Pinpoint the cell where the given text exists, returning its [x, y] midpoint coordinate. 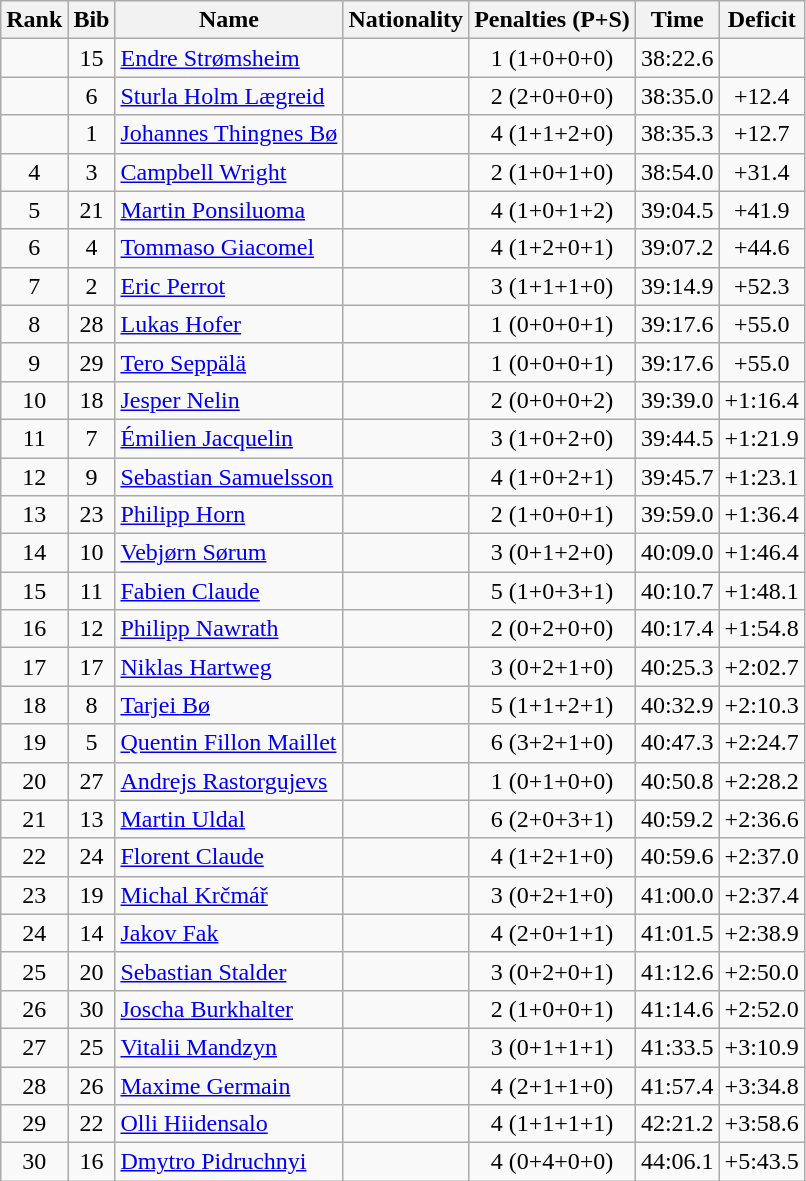
Niklas Hartweg [229, 667]
2 (0+2+0+0) [552, 629]
+3:58.6 [762, 1124]
2 (1+0+1+0) [552, 172]
+2:24.7 [762, 743]
39:04.5 [677, 210]
5 (1+1+2+1) [552, 705]
+3:10.9 [762, 1047]
4 (1+0+1+2) [552, 210]
39:39.0 [677, 400]
1 [92, 134]
41:01.5 [677, 933]
Dmytro Pidruchnyi [229, 1162]
Nationality [406, 20]
40:47.3 [677, 743]
+2:37.0 [762, 857]
5 (1+0+3+1) [552, 591]
4 (0+4+0+0) [552, 1162]
Endre Strømsheim [229, 58]
Johannes Thingnes Bø [229, 134]
Name [229, 20]
Vitalii Mandzyn [229, 1047]
2 [92, 286]
+5:43.5 [762, 1162]
3 (0+2+0+1) [552, 971]
+2:02.7 [762, 667]
3 [92, 172]
40:59.2 [677, 819]
+1:54.8 [762, 629]
3 (1+0+2+0) [552, 438]
Lukas Hofer [229, 324]
+2:50.0 [762, 971]
Michal Krčmář [229, 895]
38:54.0 [677, 172]
Fabien Claude [229, 591]
Campbell Wright [229, 172]
Rank [34, 20]
Sturla Holm Lægreid [229, 96]
+1:16.4 [762, 400]
+12.7 [762, 134]
Vebjørn Sørum [229, 553]
41:14.6 [677, 1009]
+2:10.3 [762, 705]
Martin Ponsiluoma [229, 210]
38:35.3 [677, 134]
Quentin Fillon Maillet [229, 743]
Bib [92, 20]
41:33.5 [677, 1047]
1 (0+1+0+0) [552, 781]
Tero Seppälä [229, 362]
+12.4 [762, 96]
+1:48.1 [762, 591]
Joscha Burkhalter [229, 1009]
40:50.8 [677, 781]
+52.3 [762, 286]
Olli Hiidensalo [229, 1124]
Martin Uldal [229, 819]
40:10.7 [677, 591]
+41.9 [762, 210]
40:25.3 [677, 667]
39:07.2 [677, 248]
+44.6 [762, 248]
+2:37.4 [762, 895]
Philipp Nawrath [229, 629]
+2:36.6 [762, 819]
Time [677, 20]
Philipp Horn [229, 515]
44:06.1 [677, 1162]
Sebastian Stalder [229, 971]
39:14.9 [677, 286]
1 (1+0+0+0) [552, 58]
39:44.5 [677, 438]
+2:38.9 [762, 933]
2 (2+0+0+0) [552, 96]
+2:52.0 [762, 1009]
Sebastian Samuelsson [229, 477]
41:12.6 [677, 971]
Tarjei Bø [229, 705]
6 (2+0+3+1) [552, 819]
Andrejs Rastorgujevs [229, 781]
40:32.9 [677, 705]
+31.4 [762, 172]
3 (1+1+1+0) [552, 286]
6 (3+2+1+0) [552, 743]
40:59.6 [677, 857]
40:17.4 [677, 629]
Émilien Jacquelin [229, 438]
+1:23.1 [762, 477]
+1:21.9 [762, 438]
4 (2+0+1+1) [552, 933]
Jakov Fak [229, 933]
4 (1+0+2+1) [552, 477]
40:09.0 [677, 553]
Penalties (P+S) [552, 20]
38:22.6 [677, 58]
4 (1+1+1+1) [552, 1124]
42:21.2 [677, 1124]
Eric Perrot [229, 286]
+3:34.8 [762, 1085]
41:00.0 [677, 895]
4 (1+2+1+0) [552, 857]
4 (1+1+2+0) [552, 134]
41:57.4 [677, 1085]
Maxime Germain [229, 1085]
+1:36.4 [762, 515]
3 (0+1+1+1) [552, 1047]
Tommaso Giacomel [229, 248]
Jesper Nelin [229, 400]
39:45.7 [677, 477]
+1:46.4 [762, 553]
+2:28.2 [762, 781]
4 (1+2+0+1) [552, 248]
Florent Claude [229, 857]
4 (2+1+1+0) [552, 1085]
2 (0+0+0+2) [552, 400]
39:59.0 [677, 515]
Deficit [762, 20]
38:35.0 [677, 96]
3 (0+1+2+0) [552, 553]
